Provide the [X, Y] coordinate of the cell's center where the given text is located.  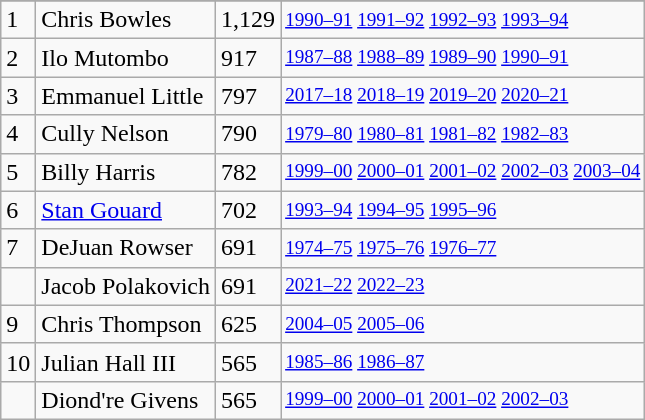
6 [18, 210]
1993–94 1994–95 1995–96 [463, 210]
5 [18, 172]
1974–75 1975–76 1976–77 [463, 248]
797 [248, 96]
2 [18, 58]
Billy Harris [126, 172]
1,129 [248, 20]
Chris Thompson [126, 324]
9 [18, 324]
Chris Bowles [126, 20]
Julian Hall III [126, 362]
1 [18, 20]
1999–00 2000–01 2001–02 2002–03 [463, 400]
790 [248, 134]
DeJuan Rowser [126, 248]
2021–22 2022–23 [463, 286]
Ilo Mutombo [126, 58]
10 [18, 362]
4 [18, 134]
Cully Nelson [126, 134]
1990–91 1991–92 1992–93 1993–94 [463, 20]
Jacob Polakovich [126, 286]
625 [248, 324]
Emmanuel Little [126, 96]
917 [248, 58]
Stan Gouard [126, 210]
7 [18, 248]
1987–88 1988–89 1989–90 1990–91 [463, 58]
2004–05 2005–06 [463, 324]
2017–18 2018–19 2019–20 2020–21 [463, 96]
Diond're Givens [126, 400]
1999–00 2000–01 2001–02 2002–03 2003–04 [463, 172]
1985–86 1986–87 [463, 362]
782 [248, 172]
702 [248, 210]
3 [18, 96]
1979–80 1980–81 1981–82 1982–83 [463, 134]
